Determine the [x, y] coordinate at the center of the cell enclosing the given text.  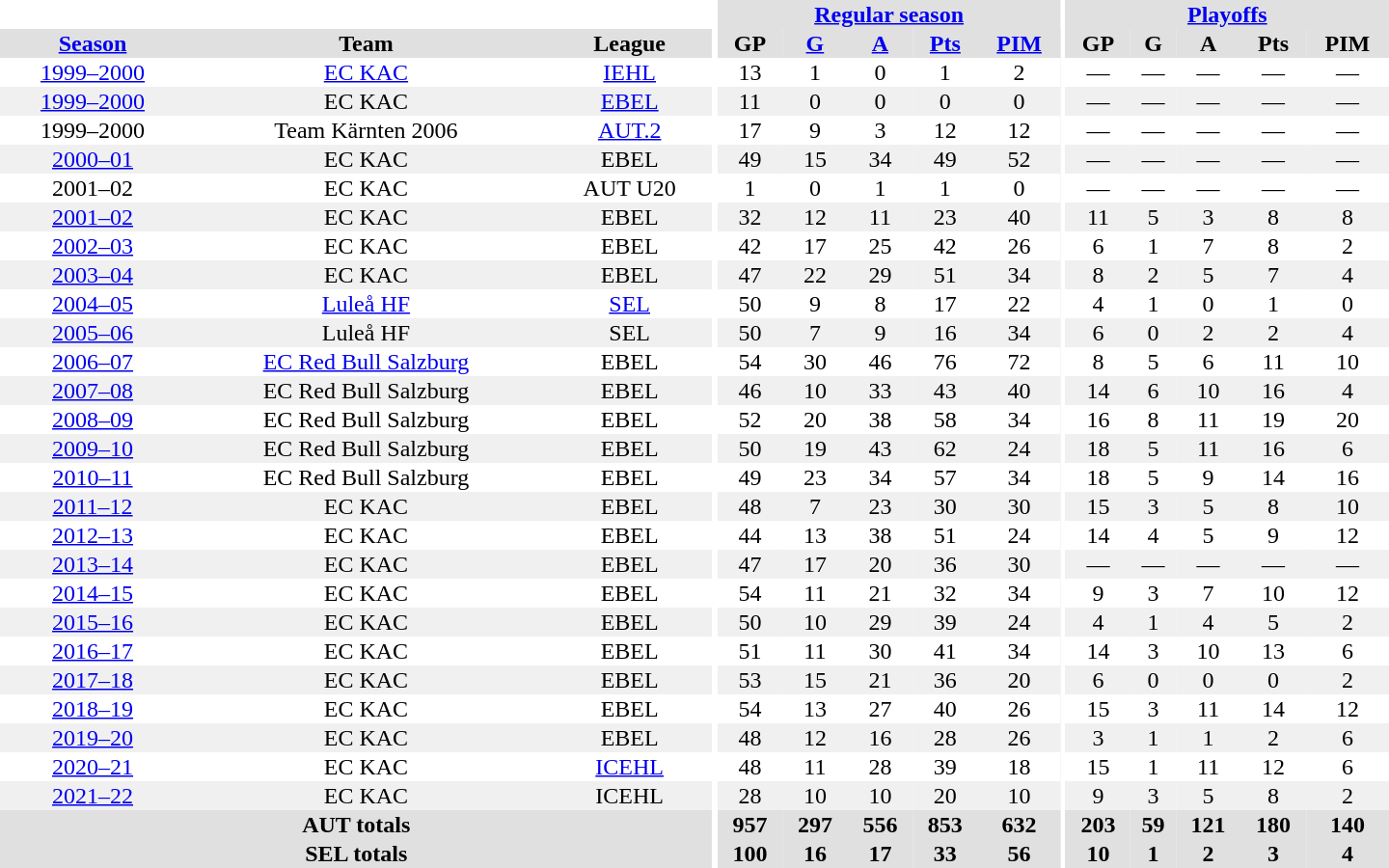
58 [945, 420]
2014–15 [93, 593]
2002–03 [93, 246]
62 [945, 448]
2015–16 [93, 622]
41 [945, 651]
2018–19 [93, 709]
2007–08 [93, 391]
2021–22 [93, 796]
2004–05 [93, 304]
Team [367, 43]
Regular season [889, 14]
2008–09 [93, 420]
44 [750, 535]
Playoffs [1227, 14]
297 [814, 825]
180 [1273, 825]
2016–17 [93, 651]
2010–11 [93, 477]
2003–04 [93, 275]
AUT.2 [630, 130]
2017–18 [93, 680]
556 [880, 825]
2009–10 [93, 448]
IEHL [630, 72]
203 [1098, 825]
2012–13 [93, 535]
AUT U20 [630, 188]
Team Kärnten 2006 [367, 130]
853 [945, 825]
AUT totals [357, 825]
59 [1154, 825]
2011–12 [93, 506]
957 [750, 825]
25 [880, 246]
56 [1020, 854]
72 [1020, 362]
140 [1348, 825]
League [630, 43]
57 [945, 477]
2005–06 [93, 333]
2000–01 [93, 159]
121 [1208, 825]
27 [880, 709]
2019–20 [93, 738]
2020–21 [93, 767]
Season [93, 43]
53 [750, 680]
632 [1020, 825]
100 [750, 854]
2006–07 [93, 362]
76 [945, 362]
SEL totals [357, 854]
2013–14 [93, 564]
